Detect which cell encompasses the target text, then output its (X, Y) center coordinate. 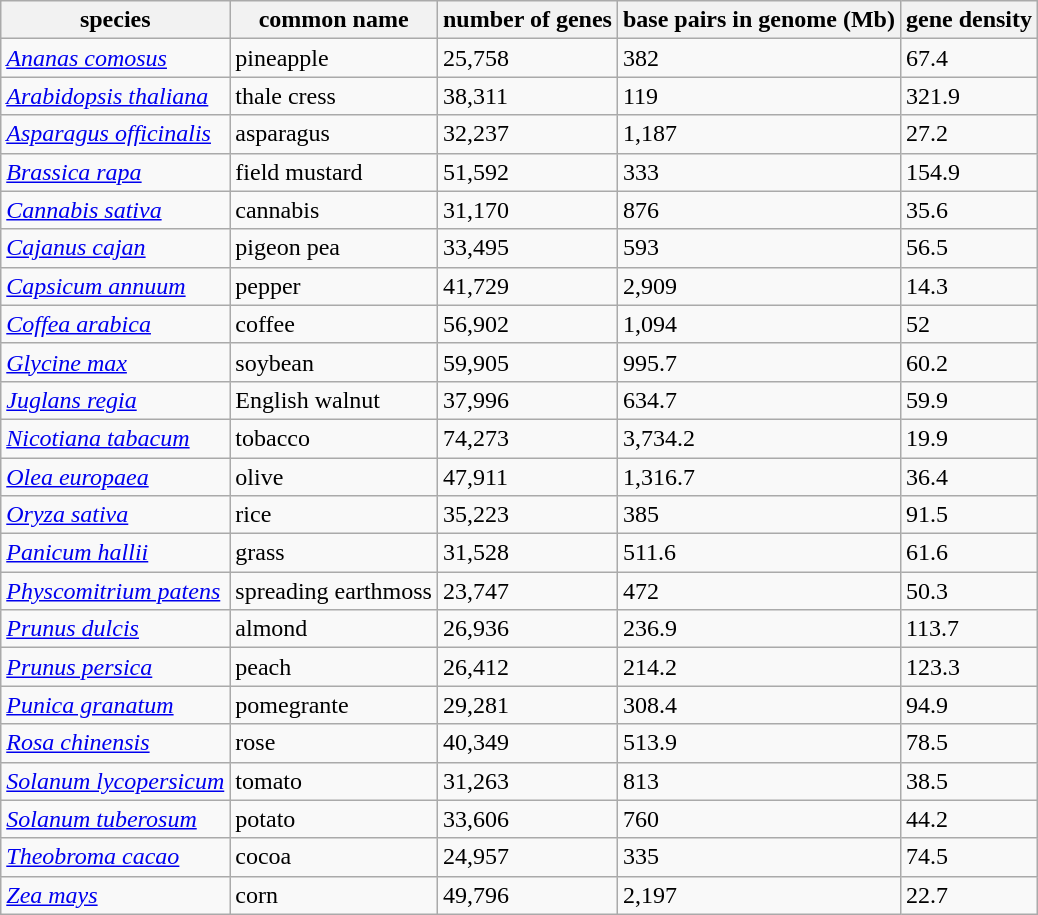
Cajanus cajan (116, 248)
91.5 (968, 515)
asparagus (334, 134)
27.2 (968, 134)
513.9 (758, 743)
35.6 (968, 210)
308.4 (758, 705)
cannabis (334, 210)
61.6 (968, 553)
29,281 (527, 705)
Juglans regia (116, 400)
corn (334, 895)
47,911 (527, 477)
Olea europaea (116, 477)
31,263 (527, 781)
31,528 (527, 553)
Nicotiana tabacum (116, 438)
Prunus persica (116, 667)
385 (758, 515)
thale cress (334, 96)
94.9 (968, 705)
33,606 (527, 819)
37,996 (527, 400)
876 (758, 210)
Arabidopsis thaliana (116, 96)
Prunus dulcis (116, 629)
59,905 (527, 362)
24,957 (527, 857)
113.7 (968, 629)
rice (334, 515)
Cannabis sativa (116, 210)
26,936 (527, 629)
59.9 (968, 400)
rose (334, 743)
335 (758, 857)
33,495 (527, 248)
Coffea arabica (116, 324)
number of genes (527, 20)
Capsicum annuum (116, 286)
23,747 (527, 591)
3,734.2 (758, 438)
Theobroma cacao (116, 857)
22.7 (968, 895)
123.3 (968, 667)
35,223 (527, 515)
31,170 (527, 210)
2,909 (758, 286)
382 (758, 58)
38.5 (968, 781)
154.9 (968, 172)
gene density (968, 20)
Physcomitrium patens (116, 591)
333 (758, 172)
38,311 (527, 96)
56,902 (527, 324)
pineapple (334, 58)
2,197 (758, 895)
511.6 (758, 553)
51,592 (527, 172)
Punica granatum (116, 705)
English walnut (334, 400)
grass (334, 553)
40,349 (527, 743)
Oryza sativa (116, 515)
67.4 (968, 58)
52 (968, 324)
41,729 (527, 286)
236.9 (758, 629)
spreading earthmoss (334, 591)
44.2 (968, 819)
74.5 (968, 857)
common name (334, 20)
Solanum lycopersicum (116, 781)
50.3 (968, 591)
Zea mays (116, 895)
214.2 (758, 667)
Asparagus officinalis (116, 134)
pomegrante (334, 705)
pigeon pea (334, 248)
almond (334, 629)
1,187 (758, 134)
119 (758, 96)
813 (758, 781)
field mustard (334, 172)
14.3 (968, 286)
tobacco (334, 438)
cocoa (334, 857)
pepper (334, 286)
olive (334, 477)
25,758 (527, 58)
634.7 (758, 400)
potato (334, 819)
Panicum hallii (116, 553)
36.4 (968, 477)
1,316.7 (758, 477)
Glycine max (116, 362)
74,273 (527, 438)
472 (758, 591)
Brassica rapa (116, 172)
peach (334, 667)
593 (758, 248)
760 (758, 819)
base pairs in genome (Mb) (758, 20)
Ananas comosus (116, 58)
19.9 (968, 438)
995.7 (758, 362)
species (116, 20)
60.2 (968, 362)
49,796 (527, 895)
321.9 (968, 96)
Solanum tuberosum (116, 819)
26,412 (527, 667)
coffee (334, 324)
tomato (334, 781)
78.5 (968, 743)
Rosa chinensis (116, 743)
56.5 (968, 248)
1,094 (758, 324)
soybean (334, 362)
32,237 (527, 134)
